Scan for the cell matching the given text and deliver its (X, Y) coordinate at center. 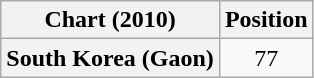
Chart (2010) (110, 20)
Position (266, 20)
77 (266, 58)
South Korea (Gaon) (110, 58)
